Locate the cell with the specified text and output its (x, y) center coordinate. 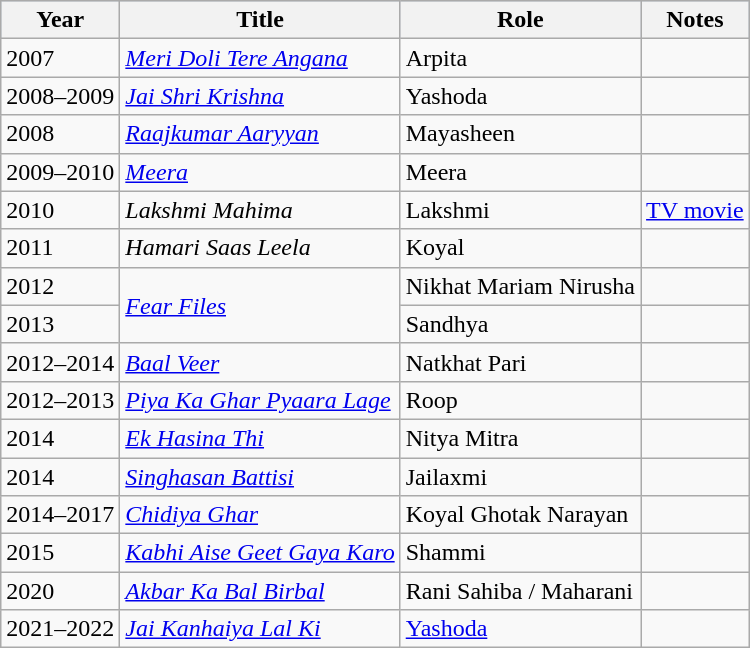
2014–2017 (60, 515)
2010 (60, 210)
Koyal Ghotak Narayan (520, 515)
Arpita (520, 58)
2021–2022 (60, 629)
Jai Shri Krishna (260, 96)
Koyal (520, 248)
2008–2009 (60, 96)
Natkhat Pari (520, 362)
Sandhya (520, 324)
Notes (696, 20)
Meri Doli Tere Angana (260, 58)
Raajkumar Aaryyan (260, 134)
2012–2013 (60, 400)
2007 (60, 58)
Piya Ka Ghar Pyaara Lage (260, 400)
Akbar Ka Bal Birbal (260, 591)
Kabhi Aise Geet Gaya Karo (260, 553)
Lakshmi Mahima (260, 210)
Nitya Mitra (520, 438)
2020 (60, 591)
Rani Sahiba / Maharani (520, 591)
2011 (60, 248)
Jailaxmi (520, 477)
2008 (60, 134)
2015 (60, 553)
Singhasan Battisi (260, 477)
Shammi (520, 553)
Baal Veer (260, 362)
Title (260, 20)
Mayasheen (520, 134)
Fear Files (260, 305)
Ek Hasina Thi (260, 438)
Nikhat Mariam Nirusha (520, 286)
TV movie (696, 210)
2012–2014 (60, 362)
Jai Kanhaiya Lal Ki (260, 629)
2009–2010 (60, 172)
Role (520, 20)
2012 (60, 286)
Year (60, 20)
Hamari Saas Leela (260, 248)
Chidiya Ghar (260, 515)
2013 (60, 324)
Roop (520, 400)
Lakshmi (520, 210)
